Detect which cell encompasses the target text, then output its [x, y] center coordinate. 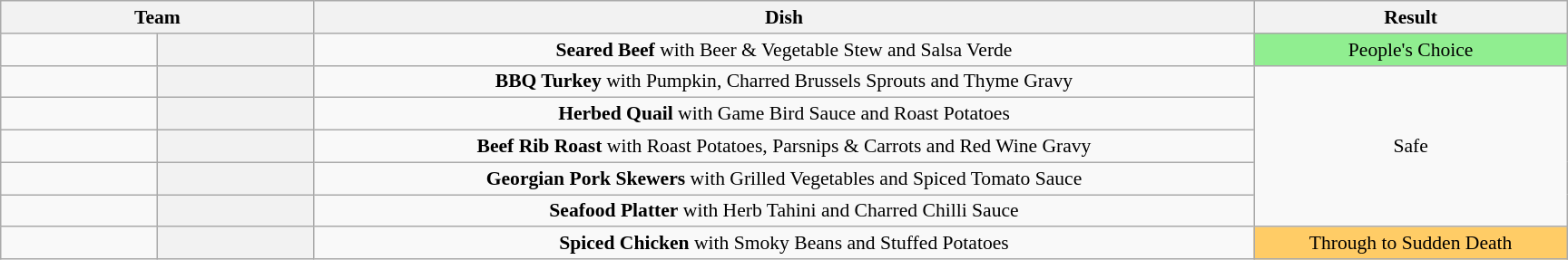
Through to Sudden Death [1410, 244]
People's Choice [1410, 50]
Result [1410, 17]
Safe [1410, 146]
Seafood Platter with Herb Tahini and Charred Chilli Sauce [784, 211]
Team [158, 17]
Spiced Chicken with Smoky Beans and Stuffed Potatoes [784, 244]
Seared Beef with Beer & Vegetable Stew and Salsa Verde [784, 50]
Herbed Quail with Game Bird Sauce and Roast Potatoes [784, 114]
Beef Rib Roast with Roast Potatoes, Parsnips & Carrots and Red Wine Gravy [784, 147]
Dish [784, 17]
Georgian Pork Skewers with Grilled Vegetables and Spiced Tomato Sauce [784, 178]
BBQ Turkey with Pumpkin, Charred Brussels Sprouts and Thyme Gravy [784, 82]
